From the cell containing the given text, extract its center point as (X, Y) coordinate. 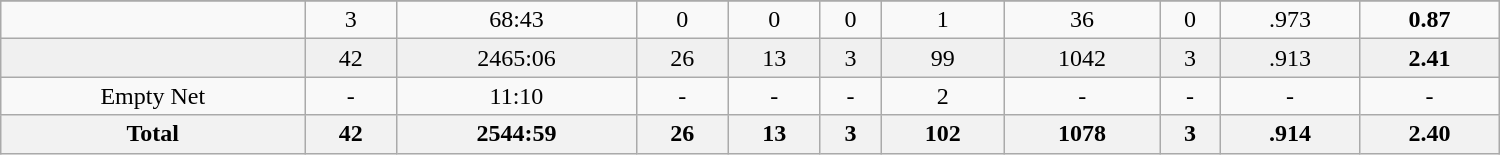
1042 (1082, 58)
2465:06 (516, 58)
102 (943, 134)
Total (153, 134)
.973 (1290, 20)
1 (943, 20)
36 (1082, 20)
Empty Net (153, 96)
68:43 (516, 20)
99 (943, 58)
0.87 (1430, 20)
.913 (1290, 58)
2.40 (1430, 134)
1078 (1082, 134)
2.41 (1430, 58)
11:10 (516, 96)
.914 (1290, 134)
2544:59 (516, 134)
2 (943, 96)
